Detect which cell encompasses the target text, then output its (x, y) center coordinate. 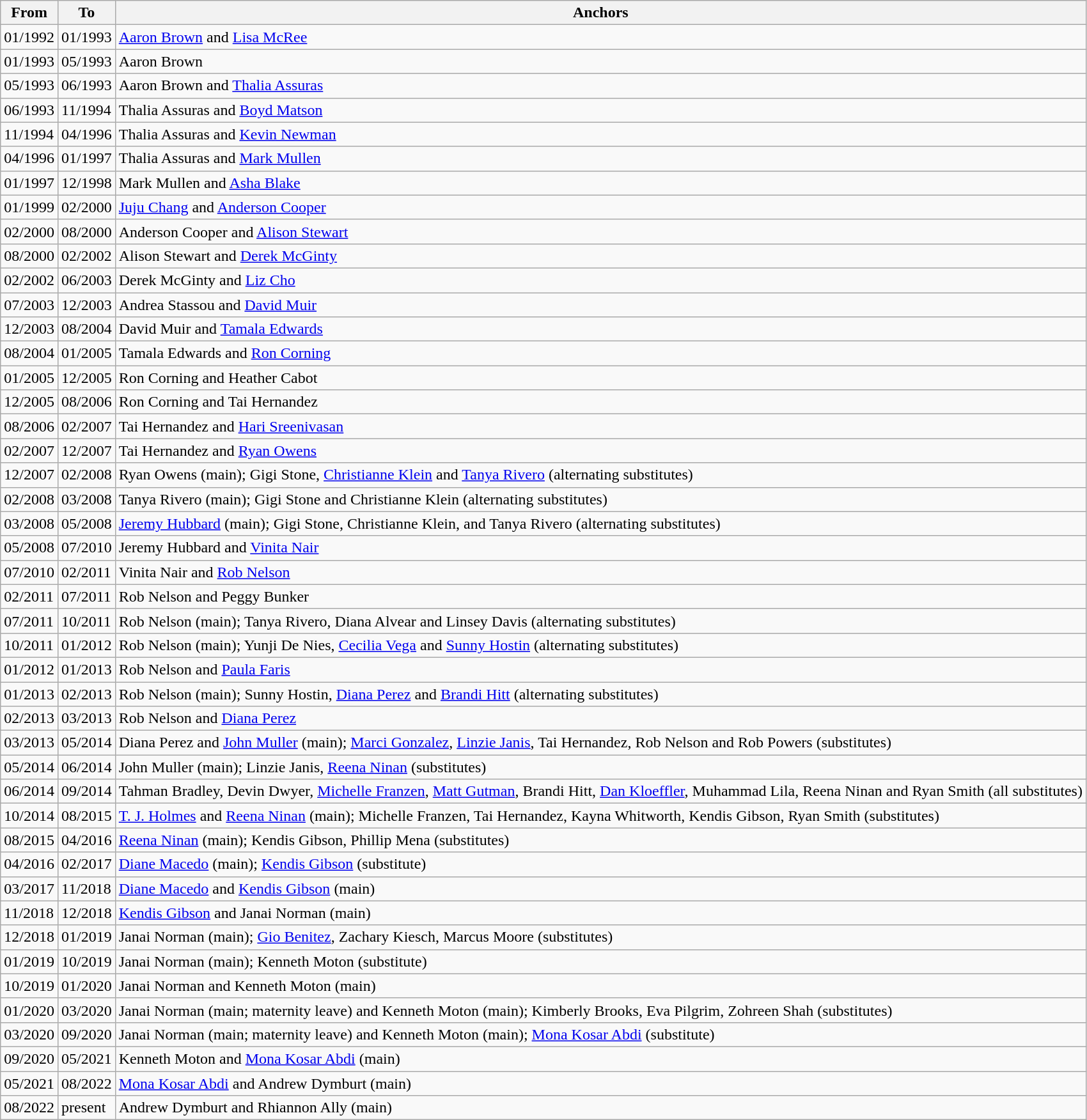
Ryan Owens (main); Gigi Stone, Christianne Klein and Tanya Rivero (alternating substitutes) (600, 475)
Aaron Brown (600, 61)
present (86, 1108)
Kendis Gibson and Janai Norman (main) (600, 913)
Rob Nelson and Paula Faris (600, 669)
Diane Macedo and Kendis Gibson (main) (600, 889)
Rob Nelson (main); Sunny Hostin, Diana Perez and Brandi Hitt (alternating substitutes) (600, 694)
03/2017 (29, 889)
Janai Norman (main); Kenneth Moton (substitute) (600, 961)
Janai Norman (main); Gio Benitez, Zachary Kiesch, Marcus Moore (substitutes) (600, 937)
Janai Norman (main; maternity leave) and Kenneth Moton (main); Kimberly Brooks, Eva Pilgrim, Zohreen Shah (substitutes) (600, 1010)
Rob Nelson (main); Tanya Rivero, Diana Alvear and Linsey Davis (alternating substitutes) (600, 621)
02/2017 (86, 864)
Alison Stewart and Derek McGinty (600, 256)
Janai Norman and Kenneth Moton (main) (600, 986)
Vinita Nair and Rob Nelson (600, 572)
To (86, 13)
David Muir and Tamala Edwards (600, 329)
01/1999 (29, 207)
Rob Nelson (main); Yunji De Nies, Cecilia Vega and Sunny Hostin (alternating substitutes) (600, 645)
07/2003 (29, 305)
Tanya Rivero (main); Gigi Stone and Christianne Klein (alternating substitutes) (600, 499)
Kenneth Moton and Mona Kosar Abdi (main) (600, 1059)
10/2014 (29, 816)
Reena Ninan (main); Kendis Gibson, Phillip Mena (substitutes) (600, 840)
Anderson Cooper and Alison Stewart (600, 231)
09/2014 (86, 791)
Derek McGinty and Liz Cho (600, 280)
Mark Mullen and Asha Blake (600, 183)
Andrea Stassou and David Muir (600, 305)
Tahman Bradley, Devin Dwyer, Michelle Franzen, Matt Gutman, Brandi Hitt, Dan Kloeffler, Muhammad Lila, Reena Ninan and Ryan Smith (all substitutes) (600, 791)
Thalia Assuras and Boyd Matson (600, 110)
Juju Chang and Anderson Cooper (600, 207)
T. J. Holmes and Reena Ninan (main); Michelle Franzen, Tai Hernandez, Kayna Whitworth, Kendis Gibson, Ryan Smith (substitutes) (600, 816)
From (29, 13)
John Muller (main); Linzie Janis, Reena Ninan (substitutes) (600, 767)
12/1998 (86, 183)
Tai Hernandez and Ryan Owens (600, 451)
01/1992 (29, 37)
Jeremy Hubbard (main); Gigi Stone, Christianne Klein, and Tanya Rivero (alternating substitutes) (600, 524)
Ron Corning and Heather Cabot (600, 378)
Anchors (600, 13)
Diane Macedo (main); Kendis Gibson (substitute) (600, 864)
Thalia Assuras and Kevin Newman (600, 134)
Thalia Assuras and Mark Mullen (600, 159)
Diana Perez and John Muller (main); Marci Gonzalez, Linzie Janis, Tai Hernandez, Rob Nelson and Rob Powers (substitutes) (600, 743)
Rob Nelson and Peggy Bunker (600, 596)
Mona Kosar Abdi and Andrew Dymburt (main) (600, 1084)
Aaron Brown and Lisa McRee (600, 37)
Janai Norman (main; maternity leave) and Kenneth Moton (main); Mona Kosar Abdi (substitute) (600, 1034)
06/2003 (86, 280)
Tamala Edwards and Ron Corning (600, 354)
Jeremy Hubbard and Vinita Nair (600, 548)
Andrew Dymburt and Rhiannon Ally (main) (600, 1108)
Tai Hernandez and Hari Sreenivasan (600, 426)
Aaron Brown and Thalia Assuras (600, 86)
Ron Corning and Tai Hernandez (600, 402)
Rob Nelson and Diana Perez (600, 719)
